Identify which cell holds the provided text, then report its (x, y) central coordinate. 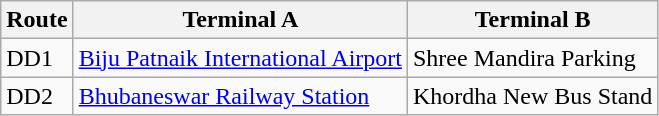
Terminal A (240, 20)
Bhubaneswar Railway Station (240, 96)
Biju Patnaik International Airport (240, 58)
DD2 (37, 96)
Shree Mandira Parking (532, 58)
Route (37, 20)
Khordha New Bus Stand (532, 96)
Terminal B (532, 20)
DD1 (37, 58)
